Identify which cell holds the provided text, then report its (X, Y) central coordinate. 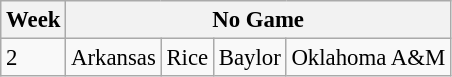
Week (34, 20)
Arkansas (114, 58)
No Game (258, 20)
2 (34, 58)
Baylor (250, 58)
Rice (187, 58)
Oklahoma A&M (368, 58)
